Locate the cell with the specified text and output its (X, Y) center coordinate. 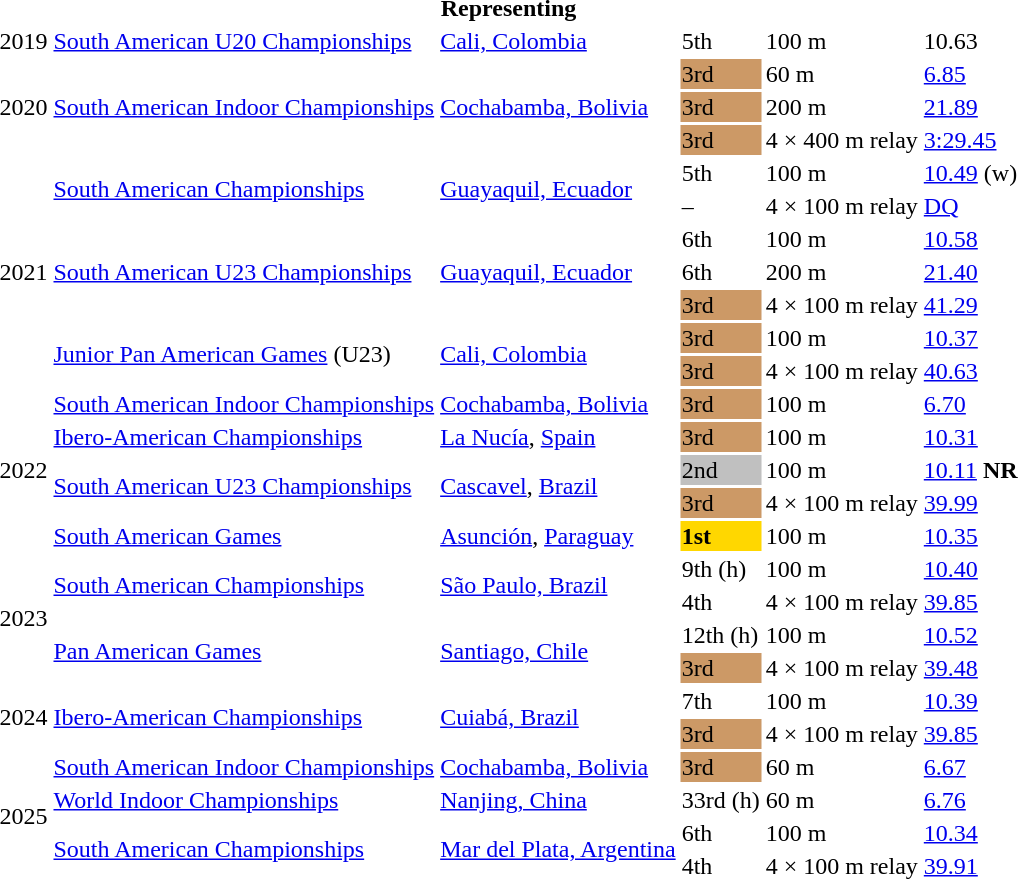
4 × 400 m relay (842, 140)
4th (720, 602)
Cascavel, Brazil (558, 486)
33rd (h) (720, 800)
World Indoor Championships (244, 800)
9th (h) (720, 569)
São Paulo, Brazil (558, 586)
South American U20 Championships (244, 41)
2nd (720, 470)
Junior Pan American Games (U23) (244, 354)
Nanjing, China (558, 800)
Pan American Games (244, 652)
1st (720, 536)
– (720, 206)
South American Games (244, 536)
7th (720, 701)
Santiago, Chile (558, 652)
12th (h) (720, 635)
Cuiabá, Brazil (558, 718)
La Nucía, Spain (558, 437)
Asunción, Paraguay (558, 536)
